From the cell containing the given text, extract its center point as [X, Y] coordinate. 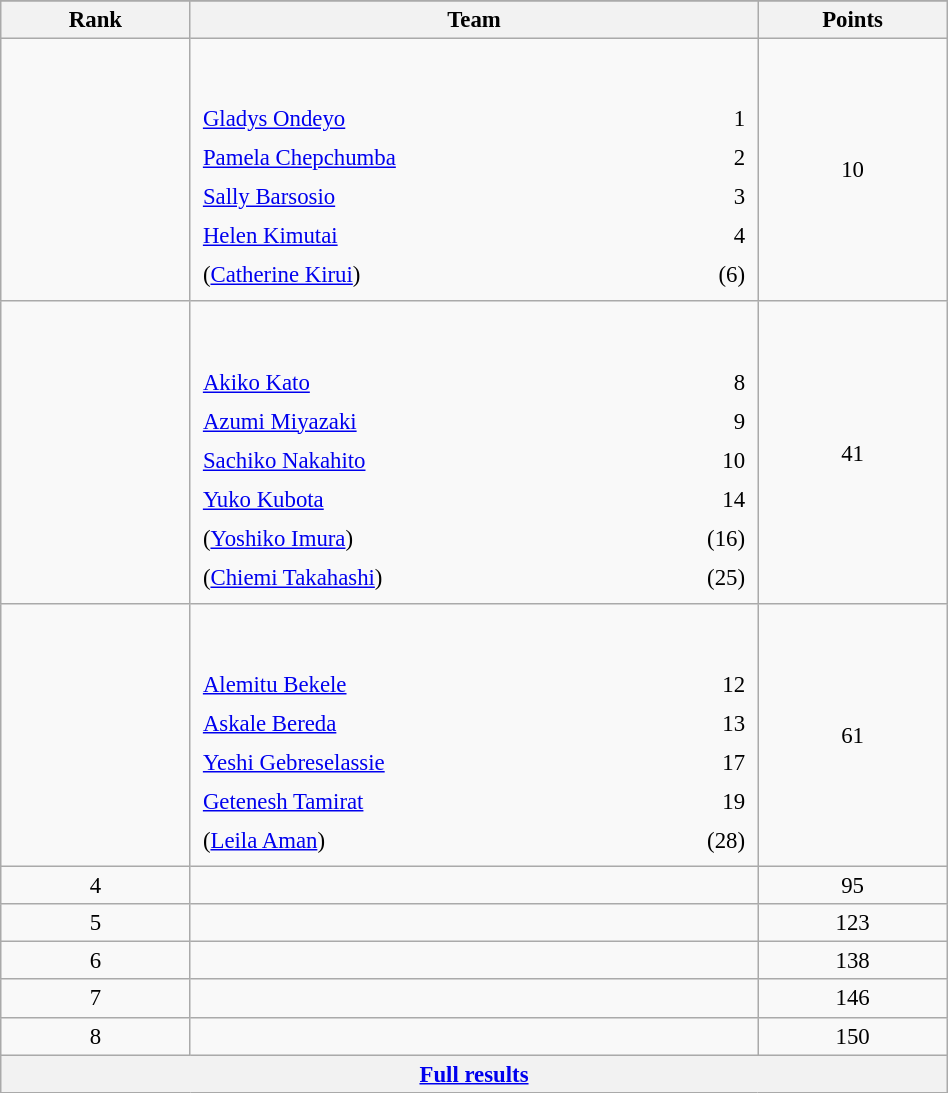
(Yoshiko Imura) [418, 538]
Helen Kimutai [431, 236]
Akiko Kato 8 Azumi Miyazaki 9 Sachiko Nakahito 10 Yuko Kubota 14 (Yoshiko Imura) (16) (Chiemi Takahashi) (25) [474, 453]
123 [852, 923]
17 [695, 762]
Gladys Ondeyo 1 Pamela Chepchumba 2 Sally Barsosio 3 Helen Kimutai 4 (Catherine Kirui) (6) [474, 170]
Pamela Chepchumba [431, 158]
3 [708, 197]
150 [852, 1036]
Akiko Kato [418, 382]
(28) [695, 840]
95 [852, 886]
Getenesh Tamirat [418, 801]
12 [695, 684]
41 [852, 453]
Gladys Ondeyo [431, 119]
138 [852, 961]
Alemitu Bekele [418, 684]
Sally Barsosio [431, 197]
Alemitu Bekele 12 Askale Bereda 13 Yeshi Gebreselassie 17 Getenesh Tamirat 19 (Leila Aman) (28) [474, 736]
(25) [694, 577]
Points [852, 20]
Team [474, 20]
2 [708, 158]
5 [96, 923]
61 [852, 736]
Sachiko Nakahito [418, 460]
(Leila Aman) [418, 840]
6 [96, 961]
9 [694, 421]
1 [708, 119]
Azumi Miyazaki [418, 421]
Full results [474, 1074]
Yeshi Gebreselassie [418, 762]
Yuko Kubota [418, 499]
Rank [96, 20]
(Catherine Kirui) [431, 275]
19 [695, 801]
7 [96, 999]
14 [694, 499]
13 [695, 723]
Askale Bereda [418, 723]
(Chiemi Takahashi) [418, 577]
(16) [694, 538]
(6) [708, 275]
146 [852, 999]
